Find where the given text appears and provide that cell's center as [x, y] coordinate. 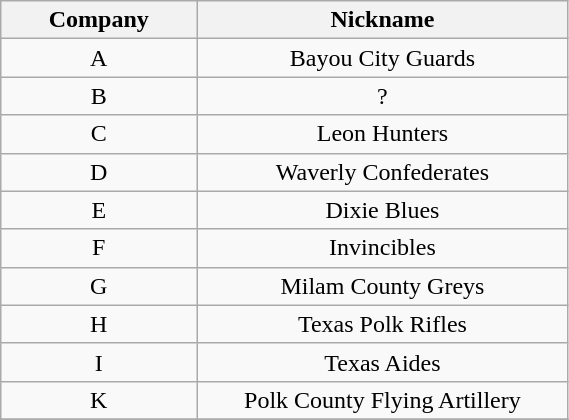
? [382, 96]
Dixie Blues [382, 210]
Bayou City Guards [382, 58]
H [99, 324]
Texas Aides [382, 362]
Leon Hunters [382, 134]
A [99, 58]
B [99, 96]
C [99, 134]
I [99, 362]
Company [99, 20]
D [99, 172]
Invincibles [382, 248]
K [99, 400]
Texas Polk Rifles [382, 324]
Waverly Confederates [382, 172]
E [99, 210]
Polk County Flying Artillery [382, 400]
F [99, 248]
Nickname [382, 20]
G [99, 286]
Milam County Greys [382, 286]
